Find where the given text appears and provide that cell's center as (x, y) coordinate. 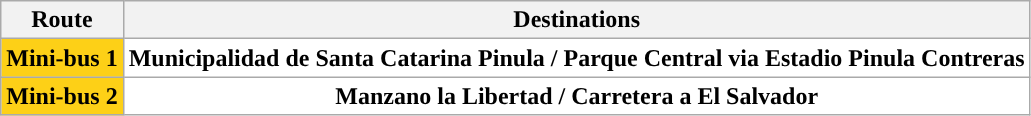
Route (62, 20)
Mini-bus 2 (62, 96)
Manzano la Libertad / Carretera a El Salvador (576, 96)
Municipalidad de Santa Catarina Pinula / Parque Central via Estadio Pinula Contreras (576, 58)
Destinations (576, 20)
Mini-bus 1 (62, 58)
